Find where the given text appears and provide that cell's center as (X, Y) coordinate. 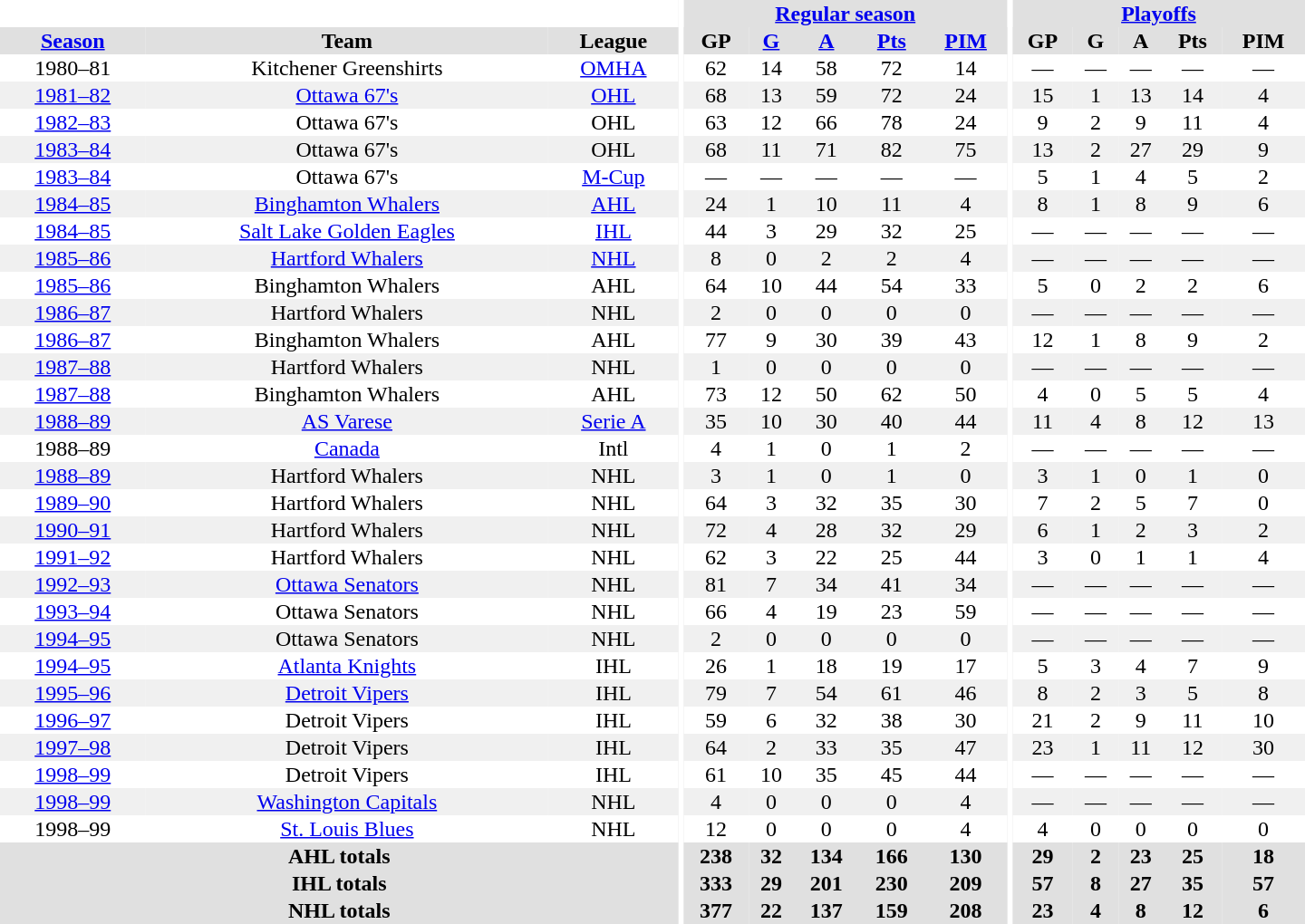
208 (966, 910)
238 (716, 856)
230 (892, 883)
75 (966, 149)
Team (348, 41)
Washington Capitals (348, 802)
Season (72, 41)
St. Louis Blues (348, 829)
1980–81 (72, 68)
1996–97 (72, 720)
81 (716, 584)
63 (716, 122)
AHL totals (339, 856)
41 (892, 584)
21 (1042, 720)
159 (892, 910)
39 (892, 340)
71 (826, 149)
1989–90 (72, 503)
28 (826, 530)
73 (716, 394)
Canada (348, 448)
137 (826, 910)
209 (966, 883)
134 (826, 856)
NHL totals (339, 910)
1991–92 (72, 557)
17 (966, 666)
79 (716, 693)
Atlanta Knights (348, 666)
1997–98 (72, 747)
1982–83 (72, 122)
333 (716, 883)
40 (892, 421)
AS Varese (348, 421)
Kitchener Greenshirts (348, 68)
15 (1042, 95)
1993–94 (72, 611)
130 (966, 856)
1981–82 (72, 95)
77 (716, 340)
OMHA (613, 68)
League (613, 41)
47 (966, 747)
1992–93 (72, 584)
IHL totals (339, 883)
46 (966, 693)
43 (966, 340)
Regular season (845, 14)
82 (892, 149)
201 (826, 883)
Serie A (613, 421)
58 (826, 68)
38 (892, 720)
1995–96 (72, 693)
M-Cup (613, 177)
45 (892, 775)
166 (892, 856)
26 (716, 666)
Intl (613, 448)
377 (716, 910)
Playoffs (1158, 14)
Salt Lake Golden Eagles (348, 231)
1990–91 (72, 530)
78 (892, 122)
